For the text-containing cell, return its midpoint in (x, y) coordinate format. 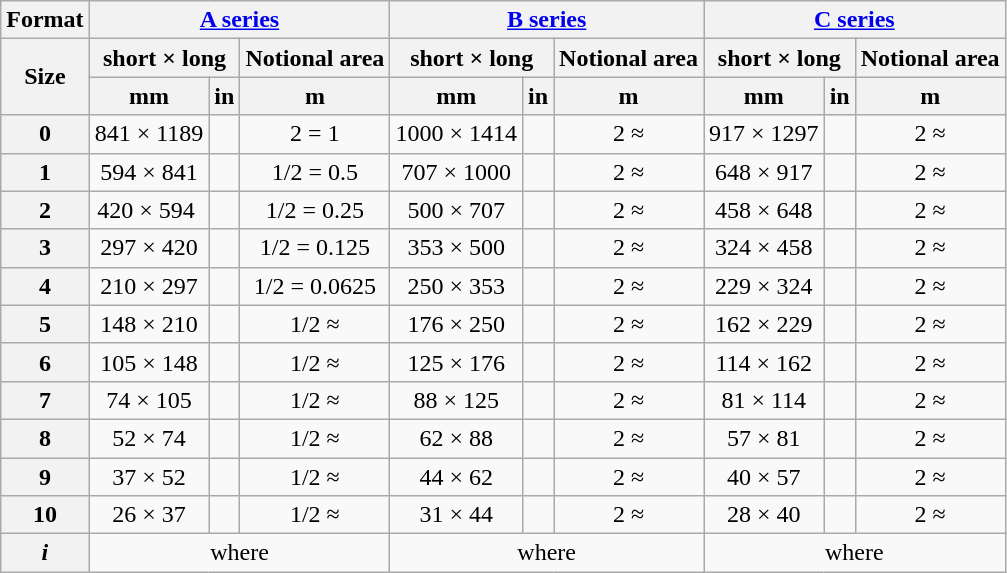
458 × 648 (764, 210)
1/2 = 0.125 (315, 248)
4 (45, 286)
707 × 1000 (456, 172)
7 (45, 400)
40 × 57 (764, 477)
353 × 500 (456, 248)
125 × 176 (456, 362)
0 (45, 134)
57 × 81 (764, 438)
26 × 37 (149, 515)
3 (45, 248)
917 × 1297 (764, 134)
176 × 250 (456, 324)
52 × 74 (149, 438)
31 × 44 (456, 515)
81 × 114 (764, 400)
1 (45, 172)
8 (45, 438)
1/2 = 0.25 (315, 210)
A series (240, 20)
105 × 148 (149, 362)
297 × 420 (149, 248)
594 × 841 (149, 172)
74 × 105 (149, 400)
648 × 917 (764, 172)
1/2 = 0.5 (315, 172)
62 × 88 (456, 438)
841 × 1189 (149, 134)
37 × 52 (149, 477)
Format (45, 20)
88 × 125 (456, 400)
5 (45, 324)
B series (547, 20)
Size (45, 77)
2 = 1 (315, 134)
148 × 210 (149, 324)
500 × 707 (456, 210)
10 (45, 515)
162 × 229 (764, 324)
44 × 62 (456, 477)
6 (45, 362)
324 × 458 (764, 248)
2 (45, 210)
9 (45, 477)
210 × 297 (149, 286)
114 × 162 (764, 362)
1/2 = 0.0625 (315, 286)
i (45, 553)
250 × 353 (456, 286)
C series (855, 20)
28 × 40 (764, 515)
420 × 594 (149, 210)
1000 × 1414 (456, 134)
229 × 324 (764, 286)
